Find where the given text appears and provide that cell's center as (x, y) coordinate. 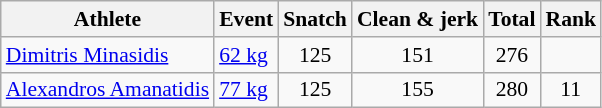
77 kg (246, 90)
Alexandros Amanatidis (108, 90)
280 (512, 90)
Dimitris Minasidis (108, 55)
Total (512, 19)
Athlete (108, 19)
Rank (570, 19)
11 (570, 90)
62 kg (246, 55)
Event (246, 19)
Clean & jerk (418, 19)
151 (418, 55)
276 (512, 55)
Snatch (315, 19)
155 (418, 90)
